For the text-containing cell, return its midpoint in (x, y) coordinate format. 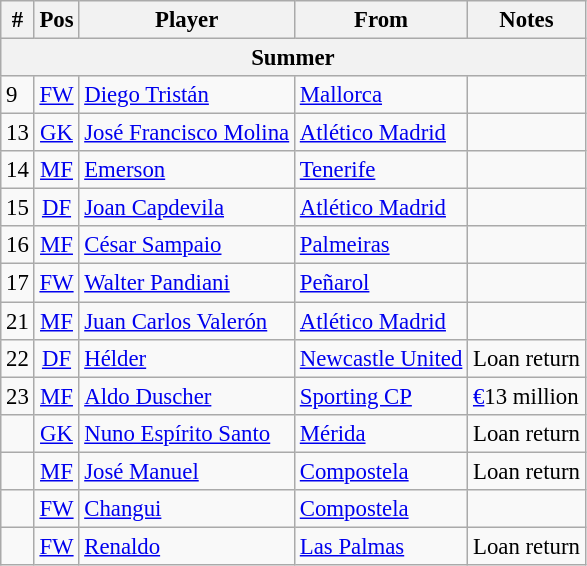
Changui (187, 509)
€13 million (526, 396)
Emerson (187, 170)
José Manuel (187, 471)
Aldo Duscher (187, 396)
Palmeiras (380, 245)
Mallorca (380, 95)
Renaldo (187, 546)
Summer (293, 58)
13 (18, 133)
Walter Pandiani (187, 283)
Las Palmas (380, 546)
Sporting CP (380, 396)
Mérida (380, 433)
22 (18, 358)
Notes (526, 20)
Peñarol (380, 283)
Player (187, 20)
23 (18, 396)
Juan Carlos Valerón (187, 321)
José Francisco Molina (187, 133)
# (18, 20)
Joan Capdevila (187, 208)
16 (18, 245)
Tenerife (380, 170)
Newcastle United (380, 358)
Nuno Espírito Santo (187, 433)
17 (18, 283)
9 (18, 95)
Diego Tristán (187, 95)
From (380, 20)
César Sampaio (187, 245)
21 (18, 321)
Pos (56, 20)
Hélder (187, 358)
14 (18, 170)
15 (18, 208)
